Provide the [X, Y] coordinate of the cell's center where the given text is located.  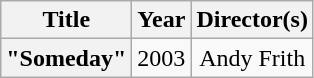
Title [66, 20]
Andy Frith [252, 58]
Director(s) [252, 20]
Year [162, 20]
2003 [162, 58]
"Someday" [66, 58]
